Return [x, y] of the center of cell containing provided text 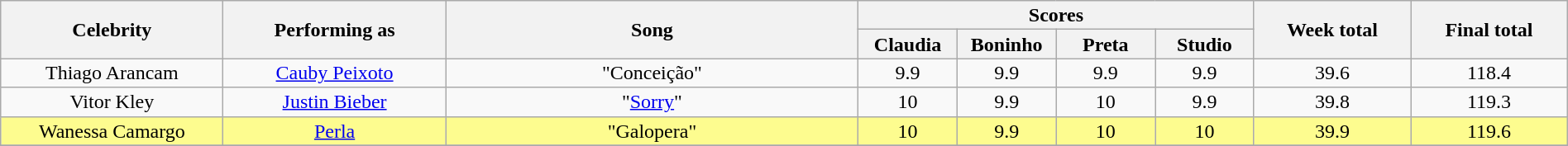
Thiago Arancam [112, 73]
39.8 [1331, 102]
119.6 [1489, 130]
Boninho [1006, 45]
Justin Bieber [334, 102]
Week total [1331, 30]
Claudia [908, 45]
119.3 [1489, 102]
Wanessa Camargo [112, 130]
Preta [1106, 45]
39.6 [1331, 73]
Scores [1056, 15]
118.4 [1489, 73]
"Conceição" [652, 73]
"Sorry" [652, 102]
Final total [1489, 30]
"Galopera" [652, 130]
Cauby Peixoto [334, 73]
Performing as [334, 30]
Song [652, 30]
Studio [1205, 45]
39.9 [1331, 130]
Vitor Kley [112, 102]
Celebrity [112, 30]
Perla [334, 130]
